From the cell containing the given text, extract its center point as [x, y] coordinate. 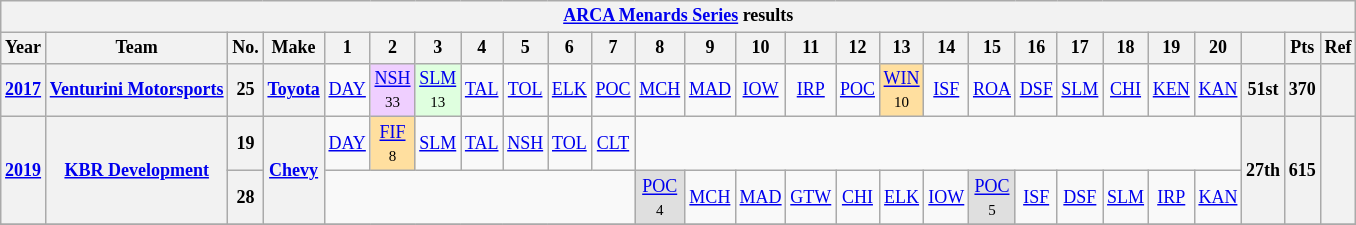
No. [246, 48]
CLT [613, 144]
GTW [811, 197]
5 [526, 48]
ARCA Menards Series results [678, 16]
Toyota [294, 90]
615 [1302, 170]
2019 [24, 170]
11 [811, 48]
KBR Development [136, 170]
Ref [1338, 48]
28 [246, 197]
NSH33 [392, 90]
6 [570, 48]
3 [438, 48]
25 [246, 90]
FIF8 [392, 144]
51st [1264, 90]
14 [946, 48]
2017 [24, 90]
2 [392, 48]
Pts [1302, 48]
WIN10 [902, 90]
17 [1080, 48]
20 [1218, 48]
18 [1126, 48]
KEN [1171, 90]
370 [1302, 90]
1 [347, 48]
Year [24, 48]
POC5 [992, 197]
10 [760, 48]
7 [613, 48]
NSH [526, 144]
POC4 [660, 197]
Chevy [294, 170]
8 [660, 48]
12 [858, 48]
Make [294, 48]
15 [992, 48]
Venturini Motorsports [136, 90]
9 [710, 48]
27th [1264, 170]
13 [902, 48]
4 [482, 48]
ROA [992, 90]
16 [1036, 48]
SLM13 [438, 90]
Team [136, 48]
